Locate the cell with the specified text and output its [X, Y] center coordinate. 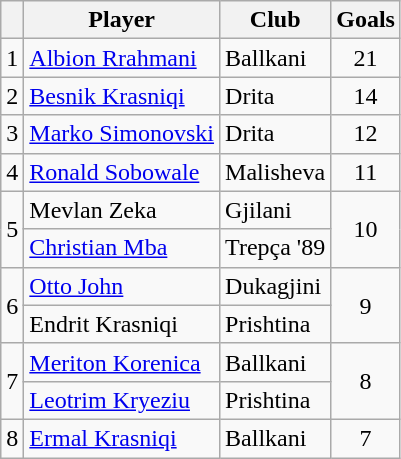
Endrit Krasniqi [122, 324]
2 [12, 96]
11 [366, 172]
Besnik Krasniqi [122, 96]
12 [366, 134]
Gjilani [276, 210]
Christian Mba [122, 248]
1 [12, 58]
Meriton Korenica [122, 362]
9 [366, 305]
Dukagjini [276, 286]
21 [366, 58]
Trepça '89 [276, 248]
5 [12, 229]
6 [12, 305]
Ronald Sobowale [122, 172]
3 [12, 134]
4 [12, 172]
Player [122, 20]
Mevlan Zeka [122, 210]
14 [366, 96]
Ermal Krasniqi [122, 438]
Marko Simonovski [122, 134]
Goals [366, 20]
Otto John [122, 286]
Leotrim Kryeziu [122, 400]
Club [276, 20]
10 [366, 229]
Malisheva [276, 172]
Albion Rrahmani [122, 58]
